Determine the [X, Y] coordinate at the center of the cell enclosing the given text.  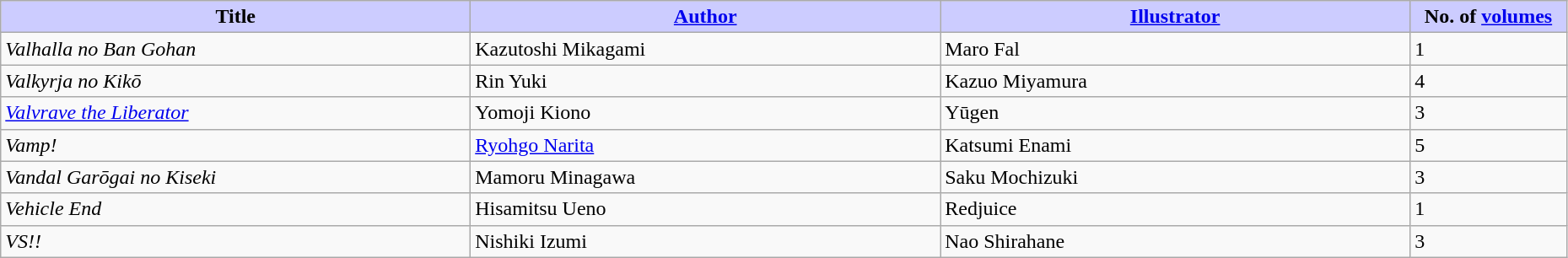
Ryohgo Narita [705, 145]
Yomoji Kiono [705, 113]
No. of volumes [1489, 17]
Yūgen [1176, 113]
Valvrave the Liberator [236, 113]
Nishiki Izumi [705, 241]
Nao Shirahane [1176, 241]
Vehicle End [236, 209]
Vandal Garōgai no Kiseki [236, 177]
Saku Mochizuki [1176, 177]
4 [1489, 81]
Maro Fal [1176, 49]
Author [705, 17]
Valkyrja no Kikō [236, 81]
Kazutoshi Mikagami [705, 49]
Valhalla no Ban Gohan [236, 49]
Vamp! [236, 145]
VS!! [236, 241]
Hisamitsu Ueno [705, 209]
5 [1489, 145]
Rin Yuki [705, 81]
Illustrator [1176, 17]
Redjuice [1176, 209]
Title [236, 17]
Katsumi Enami [1176, 145]
Mamoru Minagawa [705, 177]
Kazuo Miyamura [1176, 81]
